Capture the cell that displays the provided text and extract its [X, Y] central coordinate. 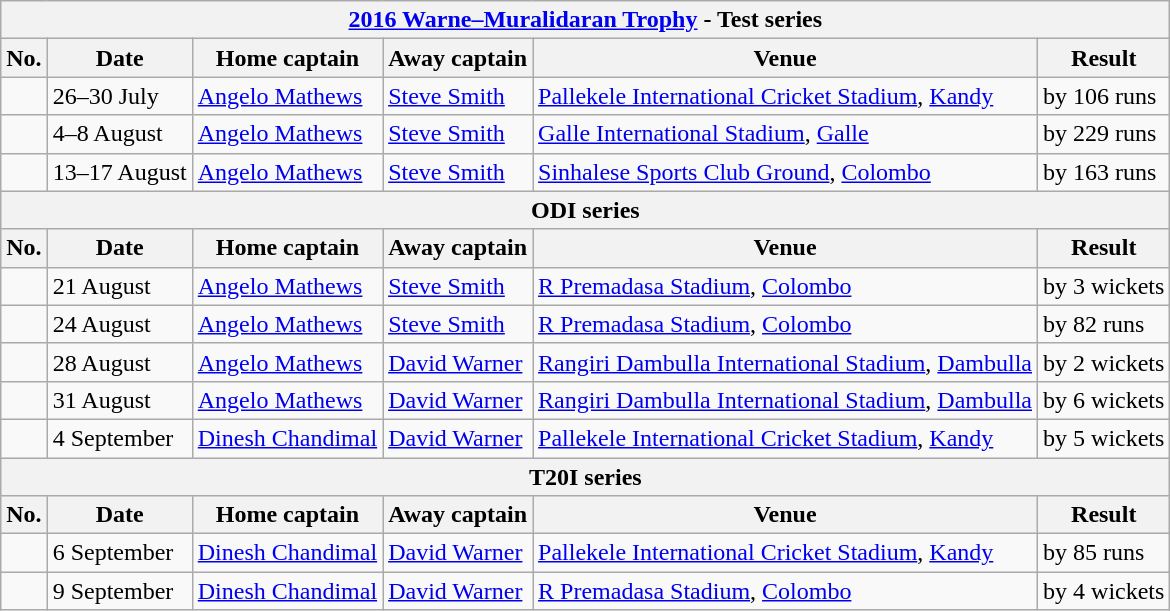
28 August [120, 362]
Sinhalese Sports Club Ground, Colombo [786, 172]
13–17 August [120, 172]
by 82 runs [1104, 324]
2016 Warne–Muralidaran Trophy - Test series [586, 20]
by 2 wickets [1104, 362]
T20I series [586, 477]
4–8 August [120, 134]
by 229 runs [1104, 134]
6 September [120, 553]
by 5 wickets [1104, 438]
31 August [120, 400]
4 September [120, 438]
by 106 runs [1104, 96]
9 September [120, 591]
by 4 wickets [1104, 591]
Galle International Stadium, Galle [786, 134]
21 August [120, 286]
by 6 wickets [1104, 400]
ODI series [586, 210]
26–30 July [120, 96]
by 163 runs [1104, 172]
24 August [120, 324]
by 3 wickets [1104, 286]
by 85 runs [1104, 553]
